Capture the cell that displays the provided text and extract its [X, Y] central coordinate. 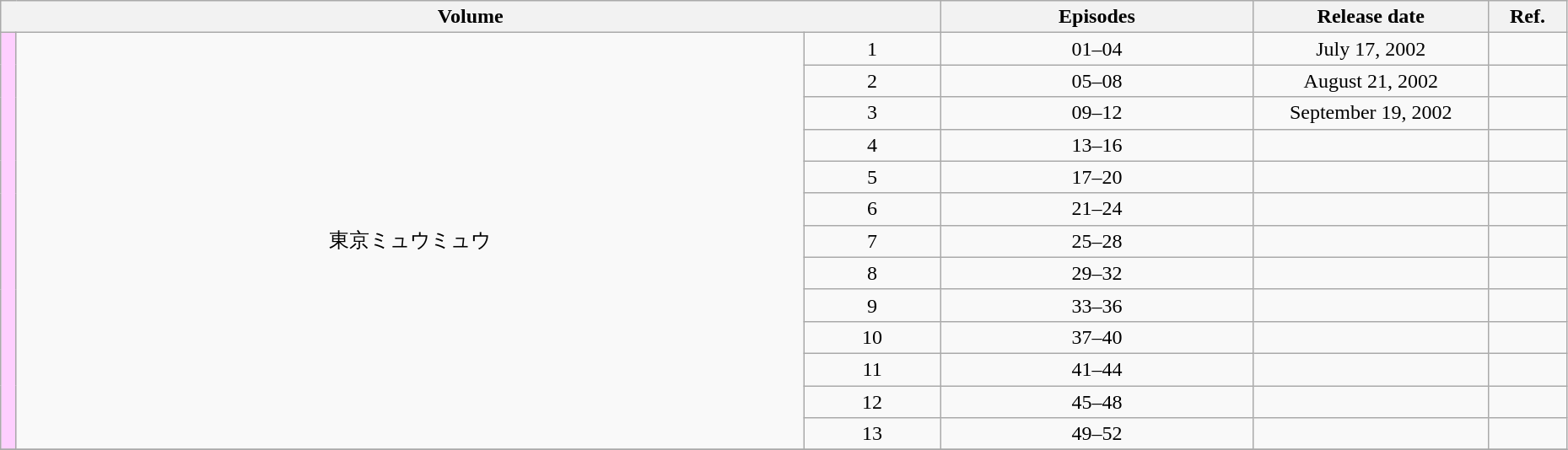
12 [872, 402]
Volume [471, 17]
September 19, 2002 [1371, 113]
1 [872, 49]
05–08 [1097, 81]
33–36 [1097, 305]
Episodes [1097, 17]
09–12 [1097, 113]
13 [872, 434]
3 [872, 113]
13–16 [1097, 145]
9 [872, 305]
8 [872, 273]
Release date [1371, 17]
17–20 [1097, 177]
6 [872, 209]
東京ミュウミュウ [410, 241]
Ref. [1528, 17]
4 [872, 145]
41–44 [1097, 369]
7 [872, 241]
10 [872, 337]
July 17, 2002 [1371, 49]
2 [872, 81]
29–32 [1097, 273]
37–40 [1097, 337]
5 [872, 177]
21–24 [1097, 209]
45–48 [1097, 402]
49–52 [1097, 434]
11 [872, 369]
25–28 [1097, 241]
01–04 [1097, 49]
August 21, 2002 [1371, 81]
